Output the [X, Y] coordinate of the center of the cell containing the given text.  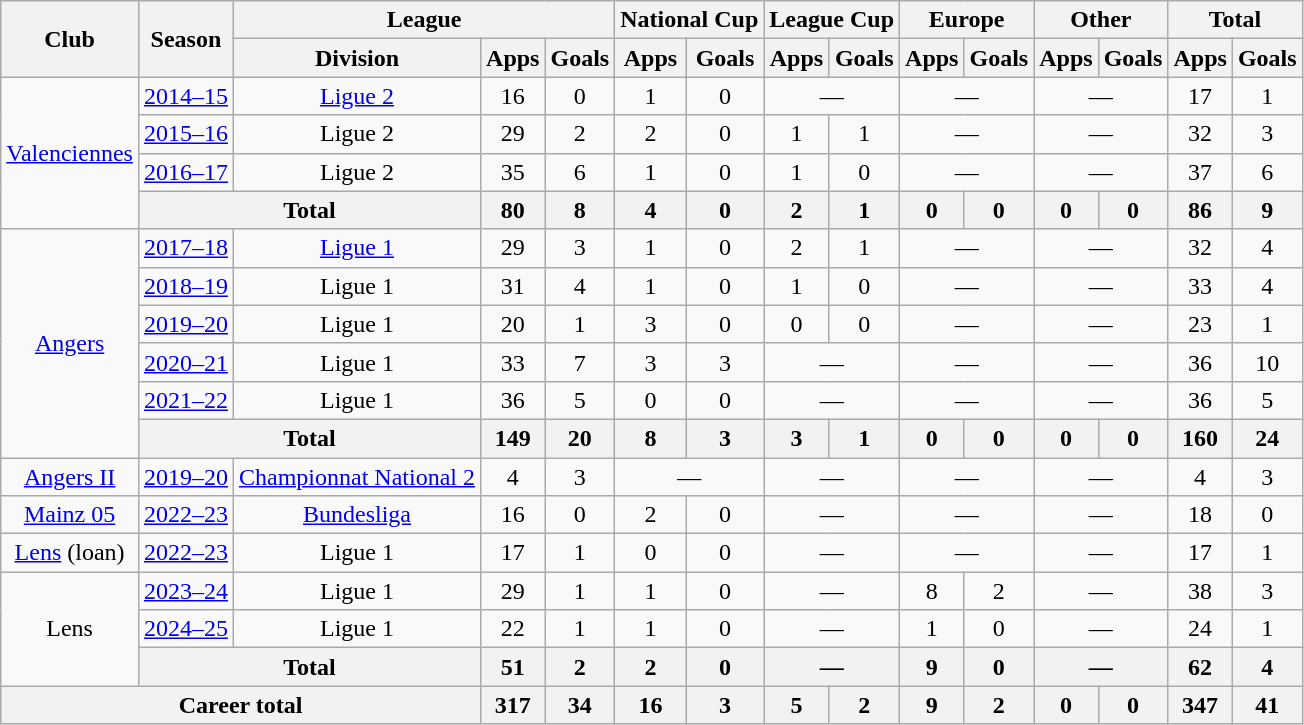
2023–24 [186, 591]
7 [580, 362]
2015–16 [186, 134]
Season [186, 39]
League [424, 20]
Valenciennes [70, 153]
Mainz 05 [70, 515]
2014–15 [186, 96]
Angers [70, 343]
80 [513, 210]
160 [1200, 438]
18 [1200, 515]
86 [1200, 210]
2017–18 [186, 248]
Division [356, 58]
10 [1267, 362]
35 [513, 172]
51 [513, 667]
149 [513, 438]
Bundesliga [356, 515]
Championnat National 2 [356, 477]
62 [1200, 667]
Lens [70, 629]
38 [1200, 591]
2016–17 [186, 172]
Europe [967, 20]
Career total [241, 705]
Other [1101, 20]
2020–21 [186, 362]
Angers II [70, 477]
317 [513, 705]
League Cup [832, 20]
2021–22 [186, 400]
2024–25 [186, 629]
Club [70, 39]
22 [513, 629]
Lens (loan) [70, 553]
National Cup [690, 20]
23 [1200, 324]
2018–19 [186, 286]
41 [1267, 705]
37 [1200, 172]
31 [513, 286]
347 [1200, 705]
34 [580, 705]
